For the text-containing cell, return its midpoint in [x, y] coordinate format. 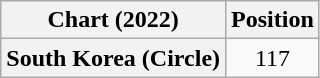
117 [273, 58]
South Korea (Circle) [114, 58]
Position [273, 20]
Chart (2022) [114, 20]
